Return [X, Y] of the center of cell containing provided text 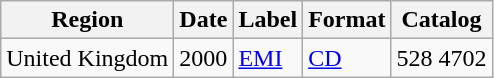
United Kingdom [88, 58]
Format [347, 20]
Date [204, 20]
528 4702 [442, 58]
EMI [268, 58]
CD [347, 58]
Label [268, 20]
2000 [204, 58]
Catalog [442, 20]
Region [88, 20]
